Find where the given text appears and provide that cell's center as [X, Y] coordinate. 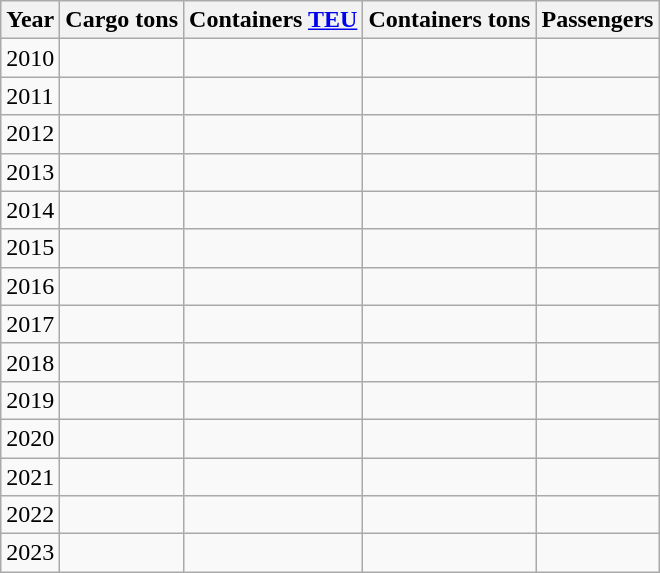
2017 [30, 324]
Cargo tons [122, 20]
2022 [30, 515]
Containers tons [450, 20]
2016 [30, 286]
Passengers [598, 20]
Containers TEU [274, 20]
2018 [30, 362]
2010 [30, 58]
2020 [30, 438]
2011 [30, 96]
2014 [30, 210]
2012 [30, 134]
2023 [30, 553]
2015 [30, 248]
2013 [30, 172]
Year [30, 20]
2019 [30, 400]
2021 [30, 477]
